Identify which cell holds the provided text, then report its (X, Y) central coordinate. 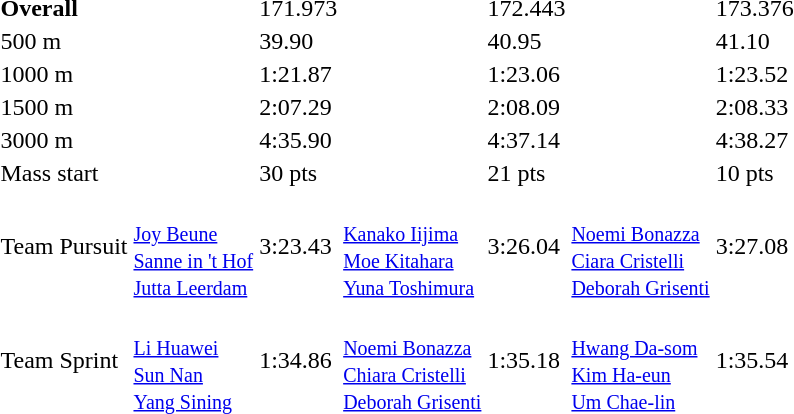
4:37.14 (526, 140)
30 pts (298, 173)
Kanako IijimaMoe KitaharaYuna Toshimura (412, 246)
3:26.04 (526, 246)
1:23.06 (526, 74)
21 pts (526, 173)
2:07.29 (298, 107)
39.90 (298, 41)
4:35.90 (298, 140)
2:08.09 (526, 107)
40.95 (526, 41)
Joy BeuneSanne in 't HofJutta Leerdam (194, 246)
1:21.87 (298, 74)
Noemi BonazzaCiara CristelliDeborah Grisenti (640, 246)
3:23.43 (298, 246)
